From the cell containing the given text, extract its center point as [x, y] coordinate. 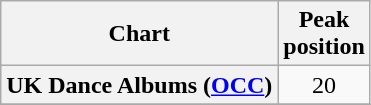
20 [324, 85]
Chart [140, 34]
UK Dance Albums (OCC) [140, 85]
Peakposition [324, 34]
